Return (X, Y) of the center of cell containing provided text 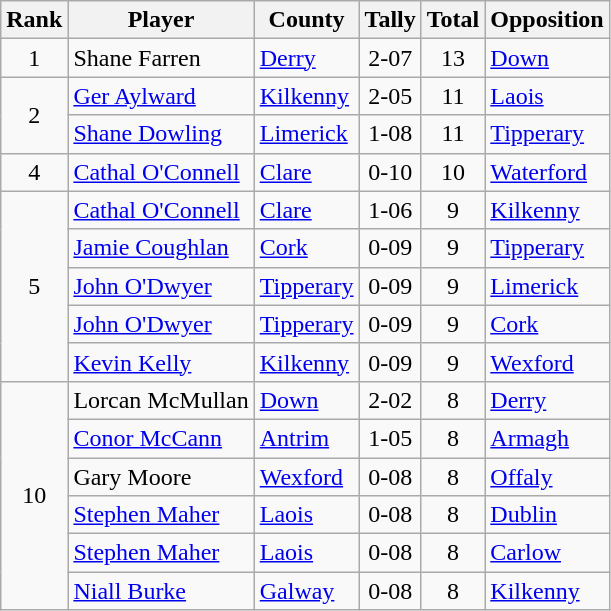
Total (453, 20)
Ger Aylward (161, 96)
2-07 (390, 58)
1 (34, 58)
Antrim (306, 438)
Lorcan McMullan (161, 400)
Conor McCann (161, 438)
Offaly (547, 477)
0-10 (390, 172)
Waterford (547, 172)
Galway (306, 591)
2-02 (390, 400)
Tally (390, 20)
Shane Dowling (161, 134)
Kevin Kelly (161, 362)
Rank (34, 20)
Armagh (547, 438)
Shane Farren (161, 58)
Jamie Coughlan (161, 248)
Carlow (547, 553)
Player (161, 20)
1-05 (390, 438)
Niall Burke (161, 591)
Dublin (547, 515)
4 (34, 172)
5 (34, 286)
County (306, 20)
2 (34, 115)
Opposition (547, 20)
1-06 (390, 210)
2-05 (390, 96)
Gary Moore (161, 477)
1-08 (390, 134)
13 (453, 58)
